Output the (X, Y) coordinate of the center of the cell containing the given text.  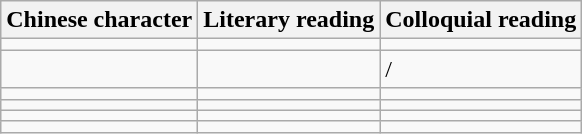
Colloquial reading (481, 20)
Literary reading (289, 20)
Chinese character (100, 20)
/ (481, 69)
